Scan for the cell matching the given text and deliver its (X, Y) coordinate at center. 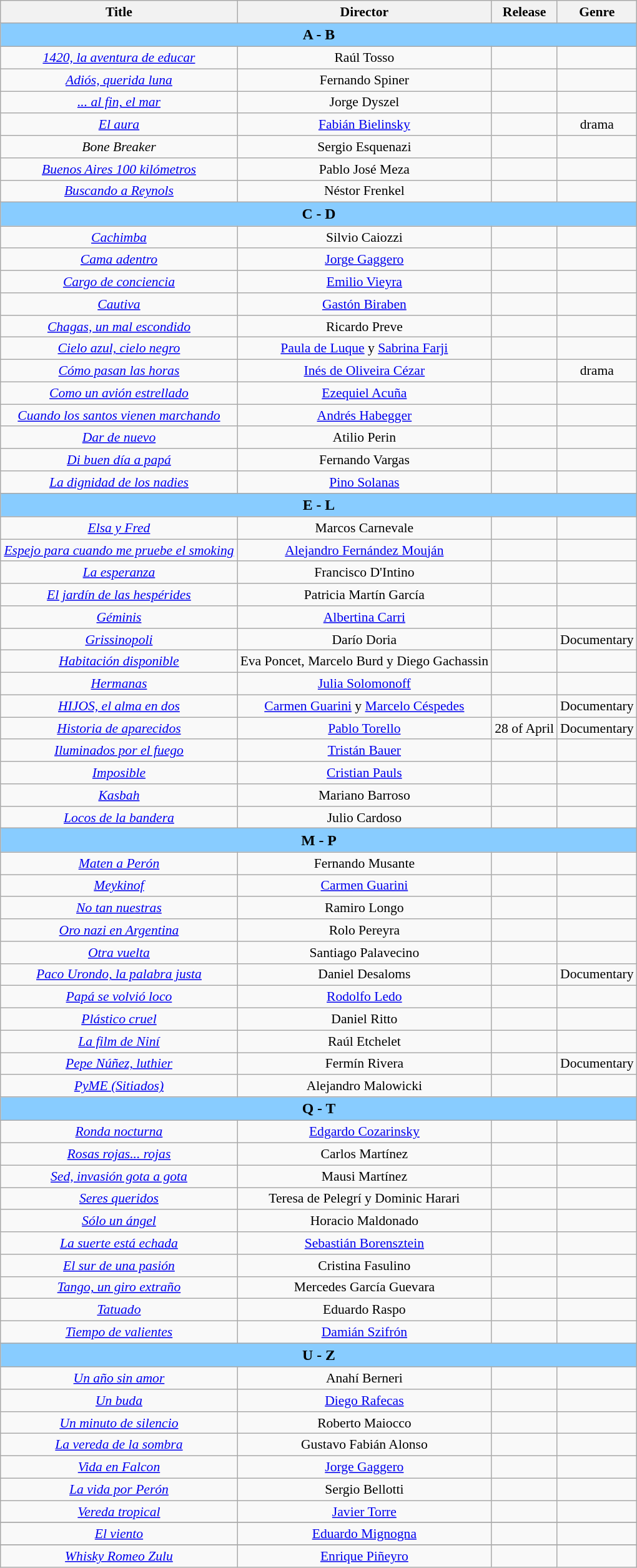
Rodolfo Ledo (365, 997)
Sólo un ángel (119, 1221)
Silvio Caiozzi (365, 237)
Andrés Habegger (365, 415)
Cristian Pauls (365, 773)
El jardín de las hespérides (119, 595)
La suerte está echada (119, 1243)
Chagas, un mal escondido (119, 327)
Eduardo Raspo (365, 1310)
Tango, un giro extraño (119, 1288)
Ezequiel Acuña (365, 393)
Pepe Núñez, luthier (119, 1064)
Elsa y Fred (119, 528)
Locos de la bandera (119, 818)
Teresa de Pelegrí y Dominic Harari (365, 1199)
Fermín Rivera (365, 1064)
Grissinopoli (119, 640)
Fernando Musante (365, 863)
Un minuto de silencio (119, 1423)
Daniel Ritto (365, 1020)
Carlos Martínez (365, 1154)
Anahí Berneri (365, 1378)
Géminis (119, 617)
Release (525, 12)
Sergio Esquenazi (365, 147)
Seres queridos (119, 1199)
Ramiro Longo (365, 908)
El aura (119, 125)
Alejandro Malowicki (365, 1086)
Adiós, querida luna (119, 80)
Cuando los santos vienen marchando (119, 415)
Pablo Torello (365, 728)
C - D (318, 214)
Buenos Aires 100 kilómetros (119, 169)
Cómo pasan las horas (119, 371)
Raúl Etchelet (365, 1041)
Carmen Guarini (365, 886)
Di buen día a papá (119, 460)
Tatuado (119, 1310)
Cielo azul, cielo negro (119, 349)
Cautiva (119, 304)
Paula de Luque y Sabrina Farji (365, 349)
El viento (119, 1534)
Jorge Dyszel (365, 102)
Espejo para cuando me pruebe el smoking (119, 550)
Enrique Piñeyro (365, 1556)
Santiago Palavecino (365, 953)
Cama adentro (119, 260)
Gustavo Fabián Alonso (365, 1445)
Genre (597, 12)
Julia Solomonoff (365, 684)
Oro nazi en Argentina (119, 930)
Tristán Bauer (365, 751)
Iluminados por el fuego (119, 751)
La vida por Perón (119, 1489)
Alejandro Fernández Mouján (365, 550)
Inés de Oliveira Cézar (365, 371)
Carmen Guarini y Marcelo Céspedes (365, 707)
HIJOS, el alma en dos (119, 707)
Un año sin amor (119, 1378)
Mercedes García Guevara (365, 1288)
Rosas rojas... rojas (119, 1154)
Javier Torre (365, 1512)
A - B (318, 35)
El sur de una pasión (119, 1266)
Fabián Bielinsky (365, 125)
Sergio Bellotti (365, 1489)
Buscando a Reynols (119, 191)
Daniel Desaloms (365, 975)
Rolo Pereyra (365, 930)
Vida en Falcon (119, 1467)
Marcos Carnevale (365, 528)
Albertina Carri (365, 617)
Dar de nuevo (119, 438)
Director (365, 12)
Edgardo Cozarinsky (365, 1132)
Meykinof (119, 886)
Pino Solanas (365, 482)
Roberto Maiocco (365, 1423)
Cargo de conciencia (119, 282)
28 of April (525, 728)
Patricia Martín García (365, 595)
La dignidad de los nadies (119, 482)
Raúl Tosso (365, 58)
Diego Rafecas (365, 1401)
Imposible (119, 773)
Eduardo Mignogna (365, 1534)
... al fin, el mar (119, 102)
Hermanas (119, 684)
Pablo José Meza (365, 169)
Néstor Frenkel (365, 191)
Gastón Biraben (365, 304)
Francisco D'Intino (365, 573)
Fernando Vargas (365, 460)
1420, la aventura de educar (119, 58)
Julio Cardoso (365, 818)
Atilio Perin (365, 438)
Darío Doria (365, 640)
Emilio Vieyra (365, 282)
Papá se volvió loco (119, 997)
Kasbah (119, 795)
E - L (318, 505)
Maten a Perón (119, 863)
Fernando Spiner (365, 80)
La esperanza (119, 573)
Tiempo de valientes (119, 1332)
Como un avión estrellado (119, 393)
Ricardo Preve (365, 327)
Horacio Maldonado (365, 1221)
Mariano Barroso (365, 795)
Bone Breaker (119, 147)
Ronda nocturna (119, 1132)
Vereda tropical (119, 1512)
Whisky Romeo Zulu (119, 1556)
Historia de aparecidos (119, 728)
Eva Poncet, Marcelo Burd y Diego Gachassin (365, 662)
Sebastián Borensztein (365, 1243)
Title (119, 12)
La vereda de la sombra (119, 1445)
Habitación disponible (119, 662)
Mausi Martínez (365, 1176)
Damián Szifrón (365, 1332)
Sed, invasión gota a gota (119, 1176)
Otra vuelta (119, 953)
Paco Urondo, la palabra justa (119, 975)
U - Z (318, 1355)
Plástico cruel (119, 1020)
Q - T (318, 1109)
La film de Niní (119, 1041)
Cachimba (119, 237)
No tan nuestras (119, 908)
Un buda (119, 1401)
M - P (318, 840)
Cristina Fasulino (365, 1266)
PyME (Sitiados) (119, 1086)
